Identify which cell holds the provided text, then report its [x, y] central coordinate. 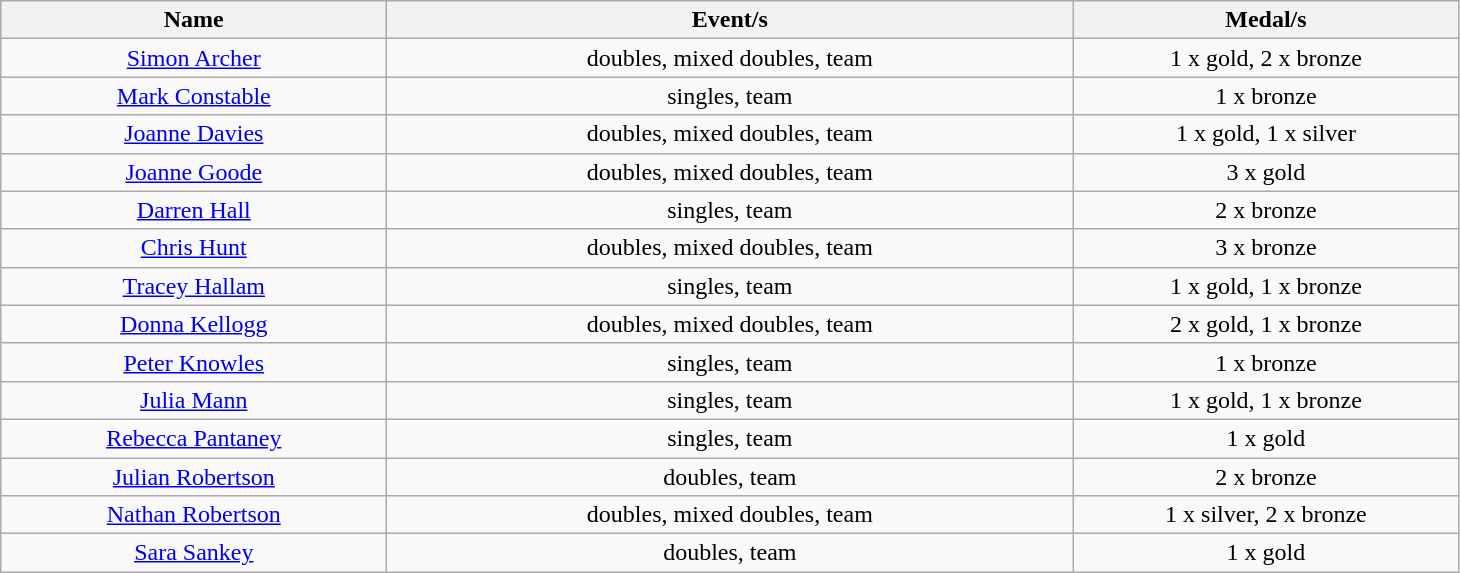
Simon Archer [194, 58]
Darren Hall [194, 210]
Julian Robertson [194, 477]
2 x gold, 1 x bronze [1266, 324]
Julia Mann [194, 400]
Rebecca Pantaney [194, 438]
Name [194, 20]
Nathan Robertson [194, 515]
Sara Sankey [194, 553]
Medal/s [1266, 20]
Mark Constable [194, 96]
Event/s [730, 20]
1 x silver, 2 x bronze [1266, 515]
Joanne Davies [194, 134]
1 x gold, 2 x bronze [1266, 58]
3 x gold [1266, 172]
Donna Kellogg [194, 324]
Tracey Hallam [194, 286]
Chris Hunt [194, 248]
1 x gold, 1 x silver [1266, 134]
Peter Knowles [194, 362]
3 x bronze [1266, 248]
Joanne Goode [194, 172]
